Pinpoint the cell where the given text exists, returning its (X, Y) midpoint coordinate. 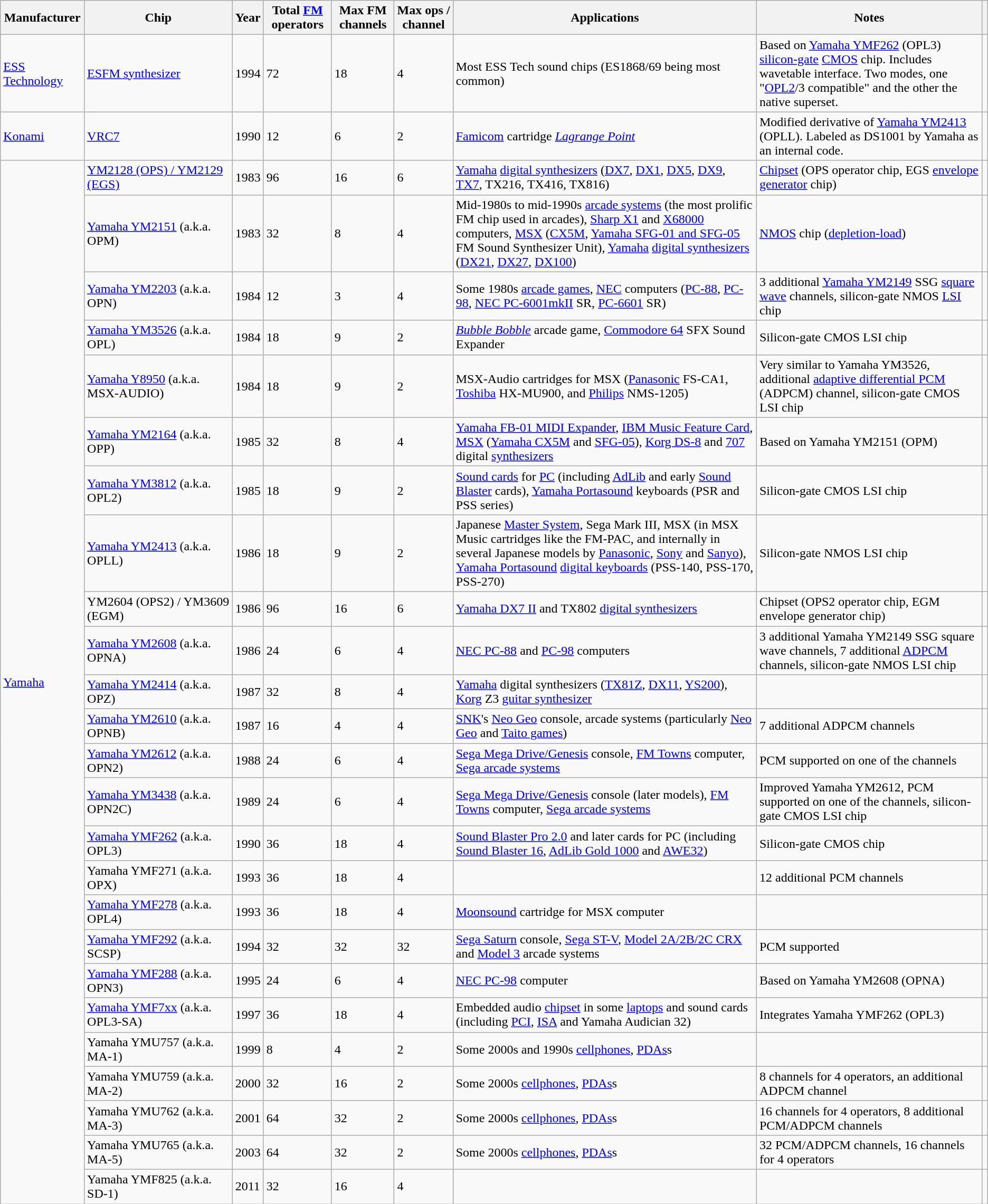
Improved Yamaha YM2612, PCM supported on one of the channels, silicon-gate CMOS LSI chip (869, 802)
Chipset (OPS operator chip, EGS envelope generator chip) (869, 177)
ESFM synthesizer (158, 73)
Yamaha YMF825 (a.k.a. SD-1) (158, 1186)
MSX-Audio cartridges for MSX (Panasonic FS-CA1, Toshiba HX-MU900, and Philips NMS-1205) (605, 386)
2003 (248, 1152)
16 channels for 4 operators, 8 additional PCM/ADPCM channels (869, 1117)
Based on Yamaha YM2608 (OPNA) (869, 980)
Sega Mega Drive/Genesis console (later models), FM Towns computer, Sega arcade systems (605, 802)
Very similar to Yamaha YM3526, additional adaptive differential PCM (ADPCM) channel, silicon-gate CMOS LSI chip (869, 386)
Yamaha YMF262 (a.k.a. OPL3) (158, 843)
Yamaha YMU757 (a.k.a. MA-1) (158, 1049)
Applications (605, 18)
8 channels for 4 operators, an additional ADPCM channel (869, 1084)
Manufacturer (42, 18)
1989 (248, 802)
Yamaha (42, 682)
Most ESS Tech sound chips (ES1868/69 being most common) (605, 73)
Yamaha YMF288 (a.k.a. OPN3) (158, 980)
Sega Mega Drive/Genesis console, FM Towns computer, Sega arcade systems (605, 761)
NEC PC-88 and PC-98 computers (605, 650)
ESS Technology (42, 73)
1997 (248, 1015)
Yamaha YMF278 (a.k.a. OPL4) (158, 912)
Yamaha digital synthesizers (DX7, DX1, DX5, DX9, TX7, TX216, TX416, TX816) (605, 177)
Yamaha YM2151 (a.k.a. OPM) (158, 233)
Yamaha YM3812 (a.k.a. OPL2) (158, 490)
Integrates Yamaha YMF262 (OPL3) (869, 1015)
7 additional ADPCM channels (869, 726)
Chipset (OPS2 operator chip, EGM envelope generator chip) (869, 609)
Max FM channels (363, 18)
Yamaha YM2164 (a.k.a. OPP) (158, 442)
YM2604 (OPS2) / YM3609 (EGM) (158, 609)
VRC7 (158, 136)
Famicom cartridge Lagrange Point (605, 136)
2001 (248, 1117)
Total FM operators (298, 18)
72 (298, 73)
Konami (42, 136)
32 PCM/ADPCM channels, 16 channels for 4 operators (869, 1152)
Yamaha YMF292 (a.k.a. SCSP) (158, 947)
Yamaha YM3526 (a.k.a. OPL) (158, 338)
3 (363, 296)
Yamaha FB-01 MIDI Expander, IBM Music Feature Card, MSX (Yamaha CX5M and SFG-05), Korg DS-8 and 707 digital synthesizers (605, 442)
Yamaha YMF7xx (a.k.a. OPL3-SA) (158, 1015)
Some 2000s and 1990s cellphones, PDAss (605, 1049)
2000 (248, 1084)
Year (248, 18)
Notes (869, 18)
PCM supported (869, 947)
1999 (248, 1049)
3 additional Yamaha YM2149 SSG square wave channels, 7 additional ADPCM channels, silicon-gate NMOS LSI chip (869, 650)
NEC PC-98 computer (605, 980)
Yamaha YMU759 (a.k.a. MA-2) (158, 1084)
PCM supported on one of the channels (869, 761)
Sega Saturn console, Sega ST-V, Model 2A/2B/2C CRX and Model 3 arcade systems (605, 947)
Yamaha YM3438 (a.k.a. OPN2C) (158, 802)
Embedded audio chipset in some laptops and sound cards (including PCI, ISA and Yamaha Audician 32) (605, 1015)
1995 (248, 980)
12 additional PCM channels (869, 878)
2011 (248, 1186)
Yamaha YM2414 (a.k.a. OPZ) (158, 692)
SNK's Neo Geo console, arcade systems (particularly Neo Geo and Taito games) (605, 726)
Yamaha YM2413 (a.k.a. OPLL) (158, 553)
Yamaha YMU765 (a.k.a. MA-5) (158, 1152)
3 additional Yamaha YM2149 SSG square wave channels, silicon-gate NMOS LSI chip (869, 296)
Silicon-gate NMOS LSI chip (869, 553)
Yamaha YM2612 (a.k.a. OPN2) (158, 761)
Modified derivative of Yamaha YM2413 (OPLL). Labeled as DS1001 by Yamaha as an internal code. (869, 136)
Yamaha digital synthesizers (TX81Z, DX11, YS200), Korg Z3 guitar synthesizer (605, 692)
Yamaha YM2608 (a.k.a. OPNA) (158, 650)
Chip (158, 18)
Silicon-gate CMOS chip (869, 843)
Sound Blaster Pro 2.0 and later cards for PC (including Sound Blaster 16, AdLib Gold 1000 and AWE32) (605, 843)
Based on Yamaha YM2151 (OPM) (869, 442)
Yamaha YM2203 (a.k.a. OPN) (158, 296)
Max ops / channel (423, 18)
Yamaha DX7 II and TX802 digital synthesizers (605, 609)
YM2128 (OPS) / YM2129 (EGS) (158, 177)
NMOS chip (depletion-load) (869, 233)
Yamaha Y8950 (a.k.a. MSX-AUDIO) (158, 386)
Yamaha YMF271 (a.k.a. OPX) (158, 878)
Some 1980s arcade games, NEC computers (PC-88, PC-98, NEC PC-6001mkII SR, PC-6601 SR) (605, 296)
1988 (248, 761)
Yamaha YMU762 (a.k.a. MA-3) (158, 1117)
Sound cards for PC (including AdLib and early Sound Blaster cards), Yamaha Portasound keyboards (PSR and PSS series) (605, 490)
Moonsound cartridge for MSX computer (605, 912)
Bubble Bobble arcade game, Commodore 64 SFX Sound Expander (605, 338)
Yamaha YM2610 (a.k.a. OPNB) (158, 726)
